Detect which cell encompasses the target text, then output its (X, Y) center coordinate. 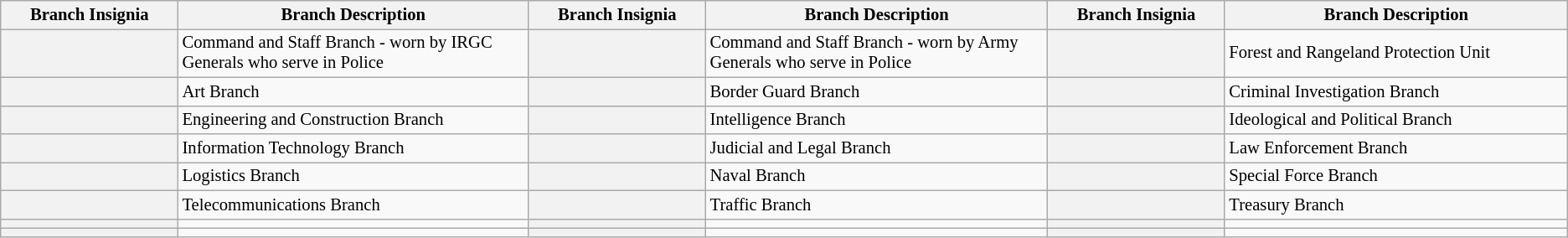
Criminal Investigation Branch (1395, 91)
Engineering and Construction Branch (353, 120)
Traffic Branch (877, 204)
Art Branch (353, 91)
Command and Staff Branch - worn by Army Generals who serve in Police (877, 53)
Logistics Branch (353, 177)
Special Force Branch (1395, 177)
Judicial and Legal Branch (877, 148)
Border Guard Branch (877, 91)
Forest and Rangeland Protection Unit (1395, 53)
Law Enforcement Branch (1395, 148)
Ideological and Political Branch (1395, 120)
Intelligence Branch (877, 120)
Naval Branch (877, 177)
Treasury Branch (1395, 204)
Command and Staff Branch - worn by IRGC Generals who serve in Police (353, 53)
Information Technology Branch (353, 148)
Telecommunications Branch (353, 204)
